Return (x, y) of the center of cell containing provided text 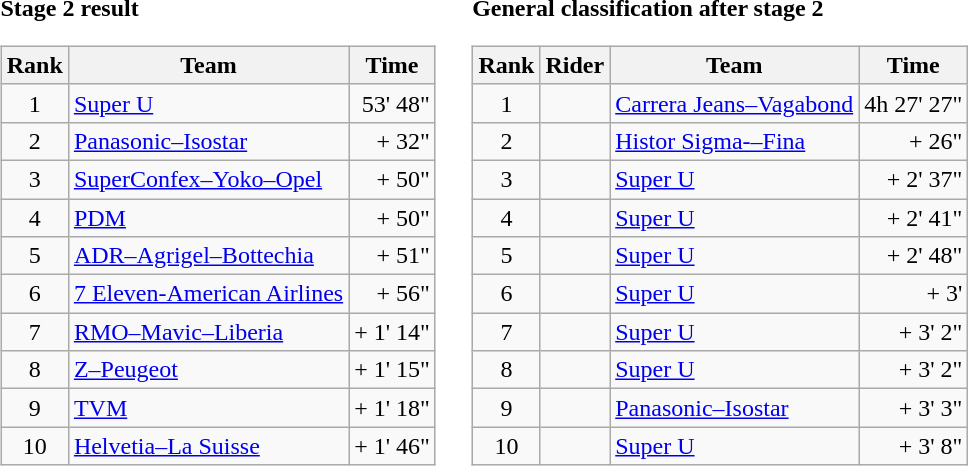
+ 3' 3" (914, 408)
SuperConfex–Yoko–Opel (208, 179)
+ 1' 46" (392, 446)
+ 32" (392, 141)
RMO–Mavic–Liberia (208, 332)
TVM (208, 408)
+ 1' 14" (392, 332)
7 Eleven-American Airlines (208, 294)
+ 56" (392, 294)
53' 48" (392, 103)
+ 3' (914, 294)
ADR–Agrigel–Bottechia (208, 256)
Z–Peugeot (208, 370)
Helvetia–La Suisse (208, 446)
PDM (208, 217)
+ 2' 37" (914, 179)
+ 51" (392, 256)
Histor Sigma-–Fina (734, 141)
Carrera Jeans–Vagabond (734, 103)
+ 2' 41" (914, 217)
+ 2' 48" (914, 256)
+ 1' 18" (392, 408)
+ 26" (914, 141)
+ 1' 15" (392, 370)
Rider (575, 65)
+ 3' 8" (914, 446)
4h 27' 27" (914, 103)
